Search for the cell housing the specified text and yield its [X, Y] center coordinate. 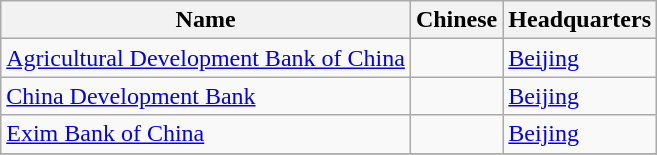
Name [206, 20]
Chinese [456, 20]
Agricultural Development Bank of China [206, 58]
Exim Bank of China [206, 134]
China Development Bank [206, 96]
Headquarters [580, 20]
